Determine the [x, y] coordinate at the center of the cell enclosing the given text.  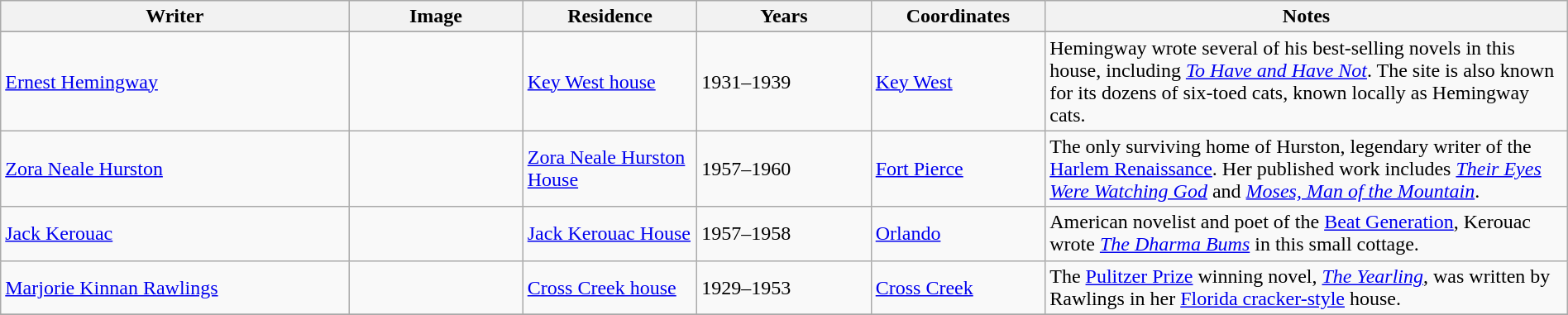
Ernest Hemingway [175, 81]
Orlando [958, 233]
Cross Creek [958, 288]
Notes [1307, 17]
Writer [175, 17]
Zora Neale Hurston [175, 169]
Image [436, 17]
1929–1953 [784, 288]
Zora Neale Hurston House [610, 169]
1931–1939 [784, 81]
Cross Creek house [610, 288]
Key West house [610, 81]
Fort Pierce [958, 169]
American novelist and poet of the Beat Generation, Kerouac wrote The Dharma Bums in this small cottage. [1307, 233]
Jack Kerouac House [610, 233]
Key West [958, 81]
Residence [610, 17]
Marjorie Kinnan Rawlings [175, 288]
1957–1960 [784, 169]
Jack Kerouac [175, 233]
1957–1958 [784, 233]
Years [784, 17]
The Pulitzer Prize winning novel, The Yearling, was written by Rawlings in her Florida cracker-style house. [1307, 288]
Coordinates [958, 17]
